Provide the (X, Y) coordinate of the cell's center where the given text is located.  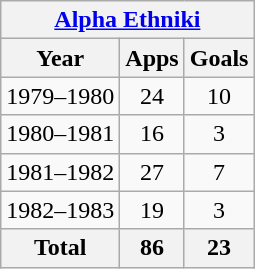
10 (219, 96)
Goals (219, 58)
1981–1982 (60, 172)
24 (152, 96)
1980–1981 (60, 134)
86 (152, 248)
16 (152, 134)
19 (152, 210)
Alpha Ethniki (128, 20)
27 (152, 172)
1979–1980 (60, 96)
1982–1983 (60, 210)
Year (60, 58)
23 (219, 248)
Total (60, 248)
7 (219, 172)
Apps (152, 58)
